Search for the cell housing the specified text and yield its [x, y] center coordinate. 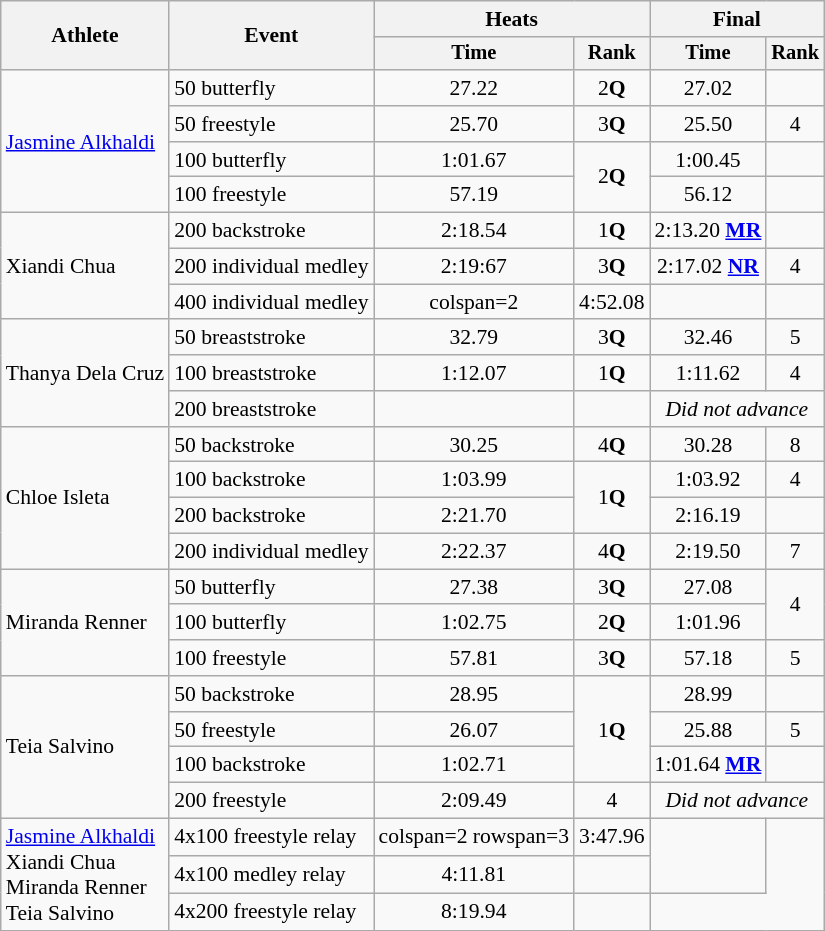
30.28 [708, 445]
colspan=2 [474, 302]
colspan=2 rowspan=3 [474, 838]
57.81 [474, 658]
1:11.62 [708, 373]
4x100 medley relay [271, 874]
30.25 [474, 445]
1:02.75 [474, 623]
200 freestyle [271, 801]
2:19.50 [708, 552]
1:01.67 [474, 160]
2:22.37 [474, 552]
8:19.94 [474, 912]
57.18 [708, 658]
1:01.64 MR [708, 765]
2:19:67 [474, 267]
1:00.45 [708, 160]
27.38 [474, 587]
2:18.54 [474, 231]
50 breaststroke [271, 338]
Heats [512, 19]
1:02.71 [474, 765]
7 [795, 552]
4x200 freestyle relay [271, 912]
32.46 [708, 338]
Miranda Renner [85, 622]
400 individual medley [271, 302]
1:03.92 [708, 480]
100 breaststroke [271, 373]
Teia Salvino [85, 747]
28.99 [708, 694]
28.95 [474, 694]
4:11.81 [474, 874]
25.88 [708, 730]
4:52.08 [612, 302]
27.22 [474, 88]
1:01.96 [708, 623]
32.79 [474, 338]
27.08 [708, 587]
2:16.19 [708, 516]
1:12.07 [474, 373]
2:13.20 MR [708, 231]
2:21.70 [474, 516]
2:09.49 [474, 801]
25.70 [474, 124]
Xiandi Chua [85, 266]
Athlete [85, 36]
26.07 [474, 730]
Final [737, 19]
200 breaststroke [271, 409]
Event [271, 36]
3:47.96 [612, 838]
25.50 [708, 124]
2:17.02 NR [708, 267]
Jasmine Alkhaldi [85, 141]
56.12 [708, 195]
27.02 [708, 88]
Thanya Dela Cruz [85, 374]
1:03.99 [474, 480]
4x100 freestyle relay [271, 838]
Jasmine AlkhaldiXiandi ChuaMiranda RennerTeia Salvino [85, 875]
8 [795, 445]
57.19 [474, 195]
Chloe Isleta [85, 498]
